Scan for the cell matching the given text and deliver its (X, Y) coordinate at center. 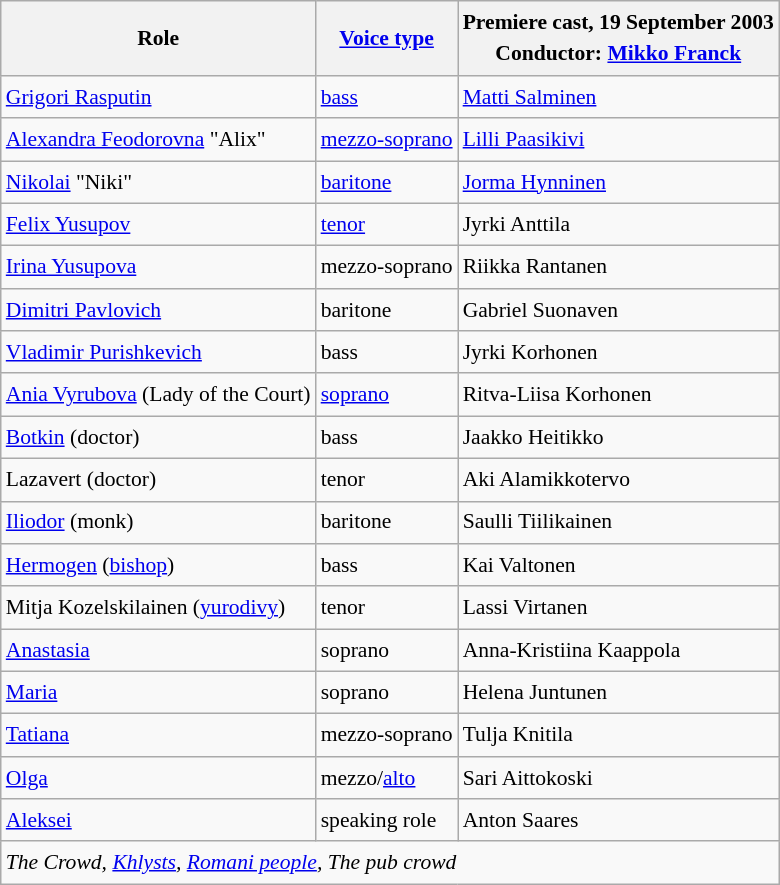
Iliodor (monk) (158, 522)
Jaakko Heitikko (618, 438)
Ritva-Liisa Korhonen (618, 396)
Tulja Knitila (618, 736)
Maria (158, 694)
speaking role (387, 820)
Helena Juntunen (618, 694)
Lilli Paasikivi (618, 140)
Jyrki Anttila (618, 226)
Alexandra Feodorovna "Alix" (158, 140)
Lassi Virtanen (618, 608)
Dimitri Pavlovich (158, 310)
Hermogen (bishop) (158, 566)
Lazavert (doctor) (158, 480)
Gabriel Suonaven (618, 310)
Grigori Rasputin (158, 98)
Sari Aittokoski (618, 778)
Olga (158, 778)
Mitja Kozelskilainen (yurodivy) (158, 608)
Anastasia (158, 650)
Nikolai "Niki" (158, 182)
Kai Valtonen (618, 566)
Anna-Kristiina Kaappola (618, 650)
Role (158, 38)
Vladimir Purishkevich (158, 352)
Matti Salminen (618, 98)
Riikka Rantanen (618, 268)
Botkin (doctor) (158, 438)
mezzo/alto (387, 778)
Anton Saares (618, 820)
Premiere cast, 19 September 2003Conductor: Mikko Franck (618, 38)
Saulli Tiilikainen (618, 522)
Jyrki Korhonen (618, 352)
Tatiana (158, 736)
Irina Yusupova (158, 268)
The Crowd, Khlysts, Romani people, The pub crowd (390, 864)
Aki Alamikkotervo (618, 480)
Ania Vyrubova (Lady of the Court) (158, 396)
Jorma Hynninen (618, 182)
Voice type (387, 38)
Felix Yusupov (158, 226)
Aleksei (158, 820)
